For the text-containing cell, return its midpoint in [x, y] coordinate format. 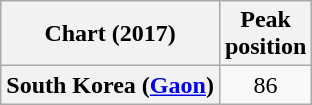
South Korea (Gaon) [110, 85]
86 [265, 85]
Chart (2017) [110, 34]
Peakposition [265, 34]
